Search for the cell housing the specified text and yield its (X, Y) center coordinate. 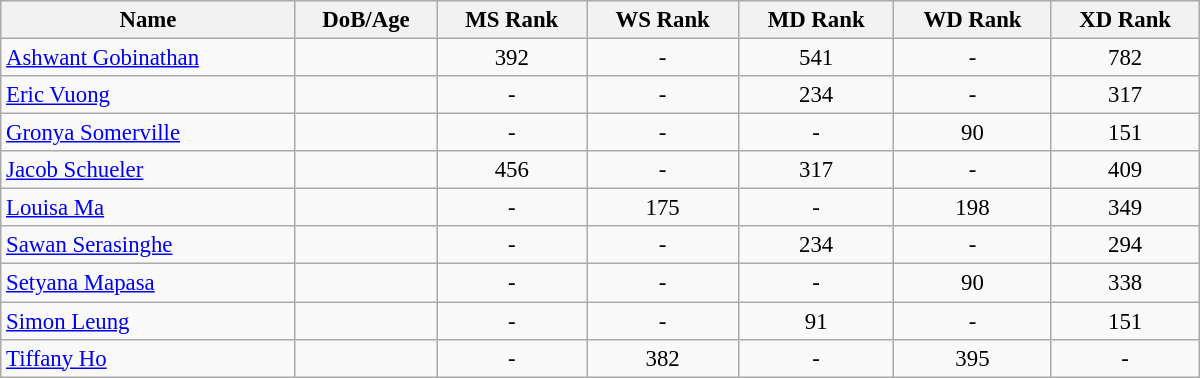
MS Rank (512, 20)
175 (663, 208)
DoB/Age (366, 20)
WD Rank (972, 20)
409 (1125, 170)
Eric Vuong (148, 95)
91 (816, 321)
WS Rank (663, 20)
338 (1125, 283)
294 (1125, 245)
MD Rank (816, 20)
Simon Leung (148, 321)
198 (972, 208)
Louisa Ma (148, 208)
Jacob Schueler (148, 170)
392 (512, 58)
XD Rank (1125, 20)
395 (972, 358)
Name (148, 20)
Setyana Mapasa (148, 283)
Sawan Serasinghe (148, 245)
456 (512, 170)
349 (1125, 208)
Ashwant Gobinathan (148, 58)
Tiffany Ho (148, 358)
541 (816, 58)
782 (1125, 58)
Gronya Somerville (148, 133)
382 (663, 358)
